Locate the cell with the specified text and output its (x, y) center coordinate. 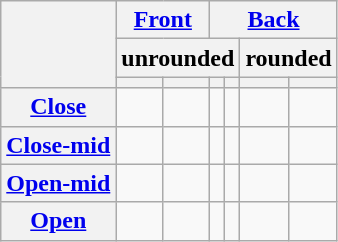
unrounded (178, 58)
Back (274, 20)
Front (163, 20)
Close-mid (58, 145)
Open (58, 221)
Open-mid (58, 183)
rounded (288, 58)
Close (58, 107)
